Locate the cell with the specified text and output its (X, Y) center coordinate. 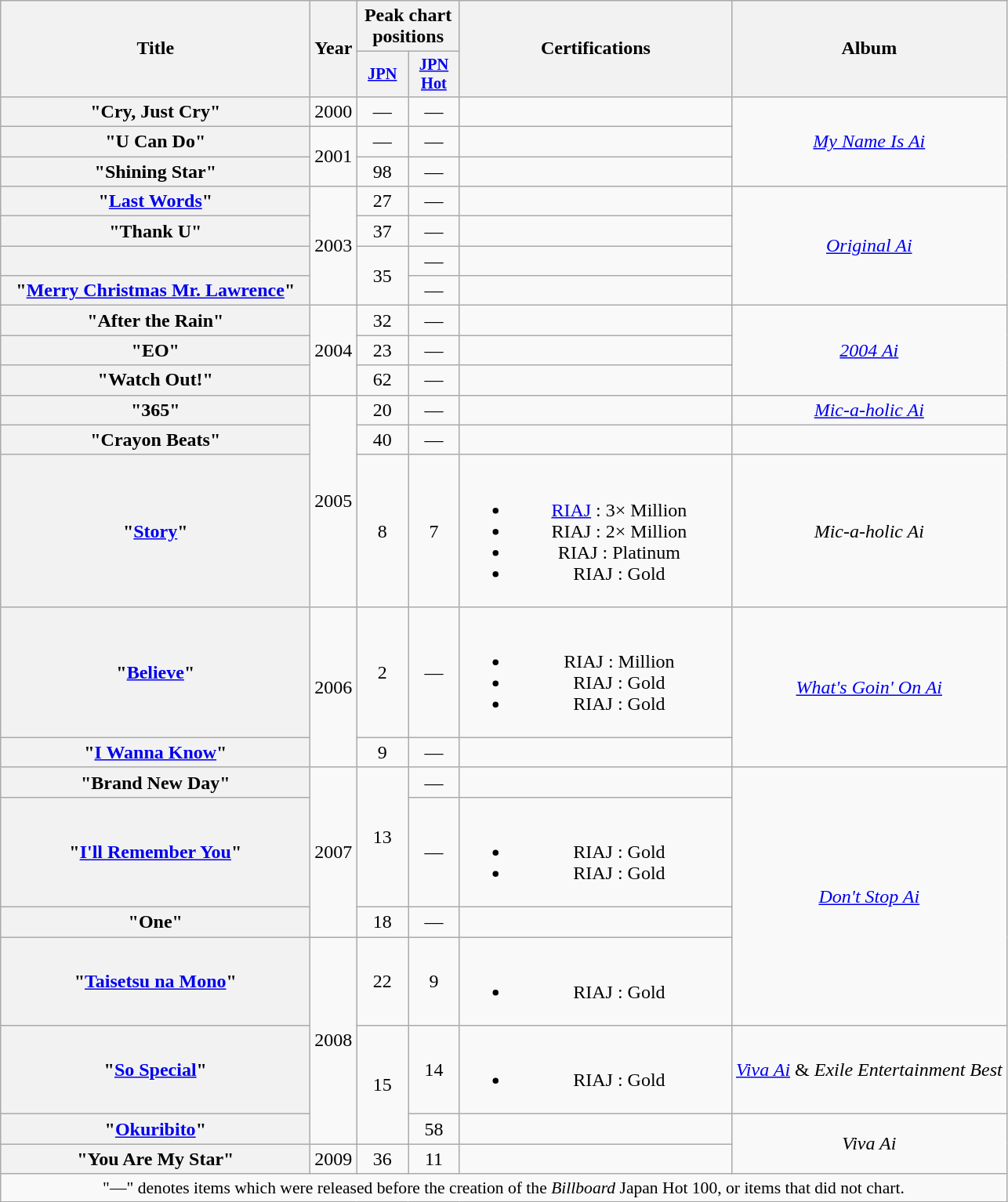
"So Special" (155, 1070)
2008 (334, 1041)
JPN (383, 74)
40 (383, 440)
2004 (334, 350)
"365" (155, 410)
"After the Rain" (155, 320)
"I Wanna Know" (155, 752)
"Thank U" (155, 231)
2009 (334, 1159)
"Brand New Day" (155, 782)
7 (434, 530)
"U Can Do" (155, 142)
2003 (334, 246)
36 (383, 1159)
2006 (334, 686)
"Crayon Beats" (155, 440)
2005 (334, 501)
2007 (334, 852)
JPNHot (434, 74)
"You Are My Star" (155, 1159)
"Cry, Just Cry" (155, 111)
2 (383, 672)
"Shining Star" (155, 172)
Viva Ai & Exile Entertainment Best (868, 1070)
"Last Words" (155, 201)
RIAJ : MillionRIAJ : GoldRIAJ : Gold (596, 672)
"Okuribito" (155, 1129)
14 (434, 1070)
35 (383, 276)
37 (383, 231)
18 (383, 922)
22 (383, 981)
2001 (334, 157)
13 (383, 837)
Peak chart positions (408, 27)
"Story" (155, 530)
Certifications (596, 49)
58 (434, 1129)
62 (383, 380)
27 (383, 201)
11 (434, 1159)
Viva Ai (868, 1144)
15 (383, 1084)
"One" (155, 922)
RIAJ : GoldRIAJ : Gold (596, 852)
My Name Is Ai (868, 141)
"I'll Remember You" (155, 852)
"EO" (155, 350)
Original Ai (868, 246)
Don't Stop Ai (868, 896)
"Watch Out!" (155, 380)
Title (155, 49)
20 (383, 410)
32 (383, 320)
23 (383, 350)
"Merry Christmas Mr. Lawrence" (155, 291)
2004 Ai (868, 350)
Year (334, 49)
RIAJ : 3× MillionRIAJ : 2× MillionRIAJ : PlatinumRIAJ : Gold (596, 530)
"Taisetsu na Mono" (155, 981)
2000 (334, 111)
98 (383, 172)
8 (383, 530)
What's Goin' On Ai (868, 686)
Album (868, 49)
"Believe" (155, 672)
"—" denotes items which were released before the creation of the Billboard Japan Hot 100, or items that did not chart. (503, 1188)
